Capture the cell that displays the provided text and extract its (X, Y) central coordinate. 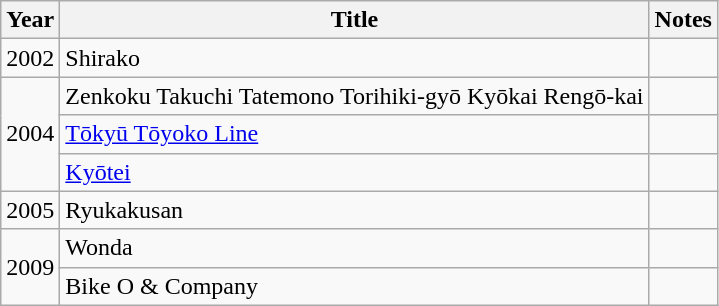
2005 (30, 210)
Kyōtei (354, 172)
2009 (30, 267)
2004 (30, 134)
Zenkoku Takuchi Tatemono Torihiki-gyō Kyōkai Rengō-kai (354, 96)
Year (30, 20)
Shirako (354, 58)
Title (354, 20)
Tōkyū Tōyoko Line (354, 134)
Wonda (354, 248)
Ryukakusan (354, 210)
2002 (30, 58)
Notes (683, 20)
Bike O & Company (354, 286)
